Extract the [x, y] coordinate from the center of the cell holding the provided text.  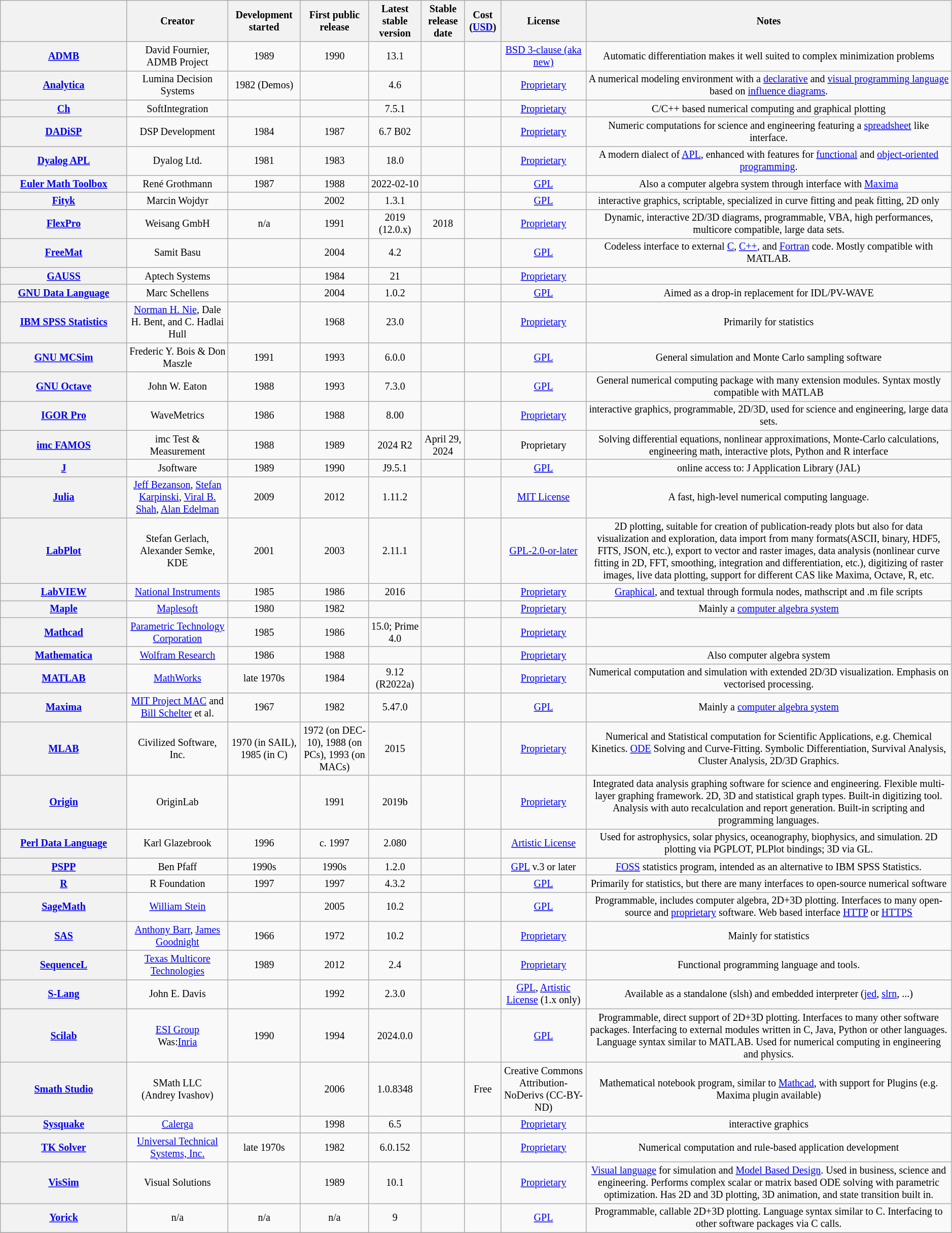
William Stein [178, 907]
7.5.1 [395, 109]
Texas Multicore Technologies [178, 965]
1980 [264, 609]
MLAB [64, 749]
R [64, 884]
1.11.2 [395, 497]
Jeff Bezanson, Stefan Karpinski, Viral B. Shah, Alan Edelman [178, 497]
Notes [769, 21]
4.2 [395, 253]
1.0.2 [395, 293]
OriginLab [178, 803]
Civilized Software, Inc. [178, 749]
2024 R2 [395, 446]
FOSS statistics program, intended as an alternative to IBM SPSS Statistics. [769, 867]
DSP Development [178, 132]
1992 [335, 995]
1996 [264, 843]
Used for astrophysics, solar physics, oceanography, biophysics, and simulation. 2D plotting via PGPLOT, PLPlot bindings; 3D via GL. [769, 843]
Numeric computations for science and engineering featuring a spreadsheet like interface. [769, 132]
Functional programming language and tools. [769, 965]
8.00 [395, 416]
IBM SPSS Statistics [64, 323]
David Fournier, ADMB Project [178, 57]
J9.5.1 [395, 468]
Primarily for statistics [769, 323]
GPL, Artistic License (1.x only) [544, 995]
2002 [335, 201]
Yorick [64, 1218]
imc FAMOS [64, 446]
online access to: J Application Library (JAL) [769, 468]
Sysquake [64, 1124]
2019 (12.0.x) [395, 224]
Programmable, callable 2D+3D plotting. Language syntax similar to C. Interfacing to other software packages via C calls. [769, 1218]
2019b [395, 803]
6.7 B02 [395, 132]
LabVIEW [64, 592]
MIT License [544, 497]
7.3.0 [395, 387]
Marc Schellens [178, 293]
4.3.2 [395, 884]
GNU Data Language [64, 293]
Mathematical notebook program, similar to Mathcad, with support for Plugins (e.g. Maxima plugin available) [769, 1089]
1968 [335, 323]
2016 [395, 592]
1998 [335, 1124]
Artistic License [544, 843]
Automatic differentiation makes it well suited to complex minimization problems [769, 57]
Stable release date [443, 21]
Dynamic, interactive 2D/3D diagrams, programmable, VBA, high performances, multicore compatible, large data sets. [769, 224]
c. 1997 [335, 843]
ADMB [64, 57]
Codeless interface to external C, C++, and Fortran code. Mostly compatible with MATLAB. [769, 253]
18.0 [395, 160]
MathWorks [178, 678]
Programmable, includes computer algebra, 2D+3D plotting. Interfaces to many open-source and proprietary software. Web based interface HTTP or HTTPS [769, 907]
5.47.0 [395, 707]
Universal Technical Systems, Inc. [178, 1148]
interactive graphics [769, 1124]
Mainly for statistics [769, 936]
SAS [64, 936]
MATLAB [64, 678]
Karl Glazebrook [178, 843]
13.1 [395, 57]
1982 (Demos) [264, 85]
Dyalog APL [64, 160]
ESI GroupWas:Inria [178, 1035]
interactive graphics, scriptable, specialized in curve fitting and peak fitting, 2D only [769, 201]
Ben Pfaff [178, 867]
2018 [443, 224]
Aimed as a drop-in replacement for IDL/PV-WAVE [769, 293]
S-Lang [64, 995]
2024.0.0 [395, 1035]
BSD 3-clause (aka new) [544, 57]
IGOR Pro [64, 416]
GNU MCSim [64, 357]
Analytica [64, 85]
Development started [264, 21]
John E. Davis [178, 995]
Norman H. Nie, Dale H. Bent, and C. Hadlai Hull [178, 323]
1972 [335, 936]
Jsoftware [178, 468]
Free [483, 1089]
Julia [64, 497]
Graphical, and textual through formula nodes, mathscript and .m file scripts [769, 592]
2001 [264, 551]
15.0; Prime 4.0 [395, 632]
9.12 (R2022a) [395, 678]
Calerga [178, 1124]
Perl Data Language [64, 843]
Marcin Wojdyr [178, 201]
2.4 [395, 965]
Lumina Decision Systems [178, 85]
FreeMat [64, 253]
Mathematica [64, 656]
2003 [335, 551]
Scilab [64, 1035]
Primarily for statistics, but there are many interfaces to open-source numerical software [769, 884]
Numerical computation and rule-based application development [769, 1148]
Smath Studio [64, 1089]
A numerical modeling environment with a declarative and visual programming language based on influence diagrams. [769, 85]
GPL v.3 or later [544, 867]
9 [395, 1218]
GNU Octave [64, 387]
Maxima [64, 707]
1981 [264, 160]
2009 [264, 497]
A modern dialect of APL, enhanced with features for functional and object-oriented programming. [769, 160]
21 [395, 276]
Creator [178, 21]
Numerical computation and simulation with extended 2D/3D visualization. Emphasis on vectorised processing. [769, 678]
Available as a standalone (slsh) and embedded interpreter (jed, slrn, ...) [769, 995]
2022-02-10 [395, 184]
6.0.0 [395, 357]
VisSim [64, 1182]
23.0 [395, 323]
General simulation and Monte Carlo sampling software [769, 357]
SageMath [64, 907]
Mathcad [64, 632]
C/C++ based numerical computing and graphical plotting [769, 109]
SequenceL [64, 965]
Ch [64, 109]
imc Test & Measurement [178, 446]
Fityk [64, 201]
1966 [264, 936]
Also computer algebra system [769, 656]
Weisang GmbH [178, 224]
4.6 [395, 85]
10.1 [395, 1182]
Latest stable version [395, 21]
2.11.1 [395, 551]
6.5 [395, 1124]
1.3.1 [395, 201]
J [64, 468]
SoftIntegration [178, 109]
1970 (in SAIL), 1985 (in C) [264, 749]
Dyalog Ltd. [178, 160]
PSPP [64, 867]
National Instruments [178, 592]
2005 [335, 907]
René Grothmann [178, 184]
Origin [64, 803]
interactive graphics, programmable, 2D/3D, used for science and engineering, large data sets. [769, 416]
GPL-2.0-or-later [544, 551]
1967 [264, 707]
A fast, high-level numerical computing language. [769, 497]
1.2.0 [395, 867]
April 29, 2024 [443, 446]
2.080 [395, 843]
Maple [64, 609]
2006 [335, 1089]
LabPlot [64, 551]
First public release [335, 21]
1.0.8348 [395, 1089]
Maplesoft [178, 609]
Aptech Systems [178, 276]
Frederic Y. Bois & Don Maszle [178, 357]
Samit Basu [178, 253]
SMath LLC(Andrey Ivashov) [178, 1089]
Creative Commons Attribution-NoDerivs (CC-BY-ND) [544, 1089]
Anthony Barr, James Goodnight [178, 936]
R Foundation [178, 884]
Wolfram Research [178, 656]
1972 (on DEC-10), 1988 (on PCs), 1993 (on MACs) [335, 749]
1983 [335, 160]
TK Solver [64, 1148]
WaveMetrics [178, 416]
Visual Solutions [178, 1182]
Solving differential equations, nonlinear approximations, Monte-Carlo calculations, engineering math, interactive plots, Python and R interface [769, 446]
Cost (USD) [483, 21]
Euler Math Toolbox [64, 184]
General numerical computing package with many extension modules. Syntax mostly compatible with MATLAB [769, 387]
1994 [335, 1035]
License [544, 21]
6.0.152 [395, 1148]
Parametric Technology Corporation [178, 632]
GAUSS [64, 276]
2.3.0 [395, 995]
John W. Eaton [178, 387]
Stefan Gerlach, Alexander Semke, KDE [178, 551]
FlexPro [64, 224]
DADiSP [64, 132]
2015 [395, 749]
Also a computer algebra system through interface with Maxima [769, 184]
MIT Project MAC and Bill Schelter et al. [178, 707]
